Pinpoint the cell where the given text exists, returning its (x, y) midpoint coordinate. 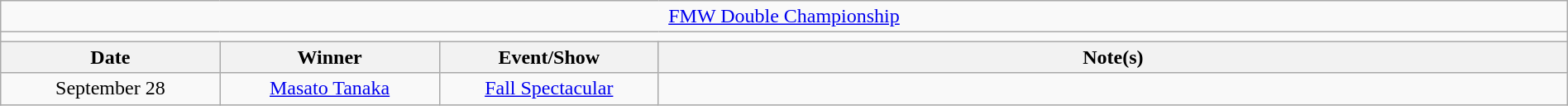
Note(s) (1113, 57)
Fall Spectacular (549, 89)
Masato Tanaka (329, 89)
Winner (329, 57)
September 28 (111, 89)
FMW Double Championship (784, 17)
Date (111, 57)
Event/Show (549, 57)
